Identify which cell holds the provided text, then report its (X, Y) central coordinate. 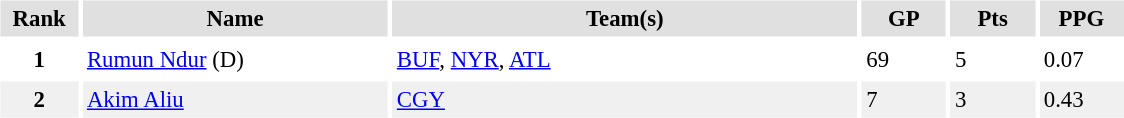
69 (904, 59)
PPG (1081, 18)
BUF, NYR, ATL (624, 59)
Pts (993, 18)
3 (993, 100)
1 (38, 59)
Rumun Ndur (D) (234, 59)
0.43 (1081, 100)
Team(s) (624, 18)
CGY (624, 100)
Rank (38, 18)
5 (993, 59)
Akim Aliu (234, 100)
GP (904, 18)
Name (234, 18)
2 (38, 100)
0.07 (1081, 59)
7 (904, 100)
